For the text-containing cell, return its midpoint in [X, Y] coordinate format. 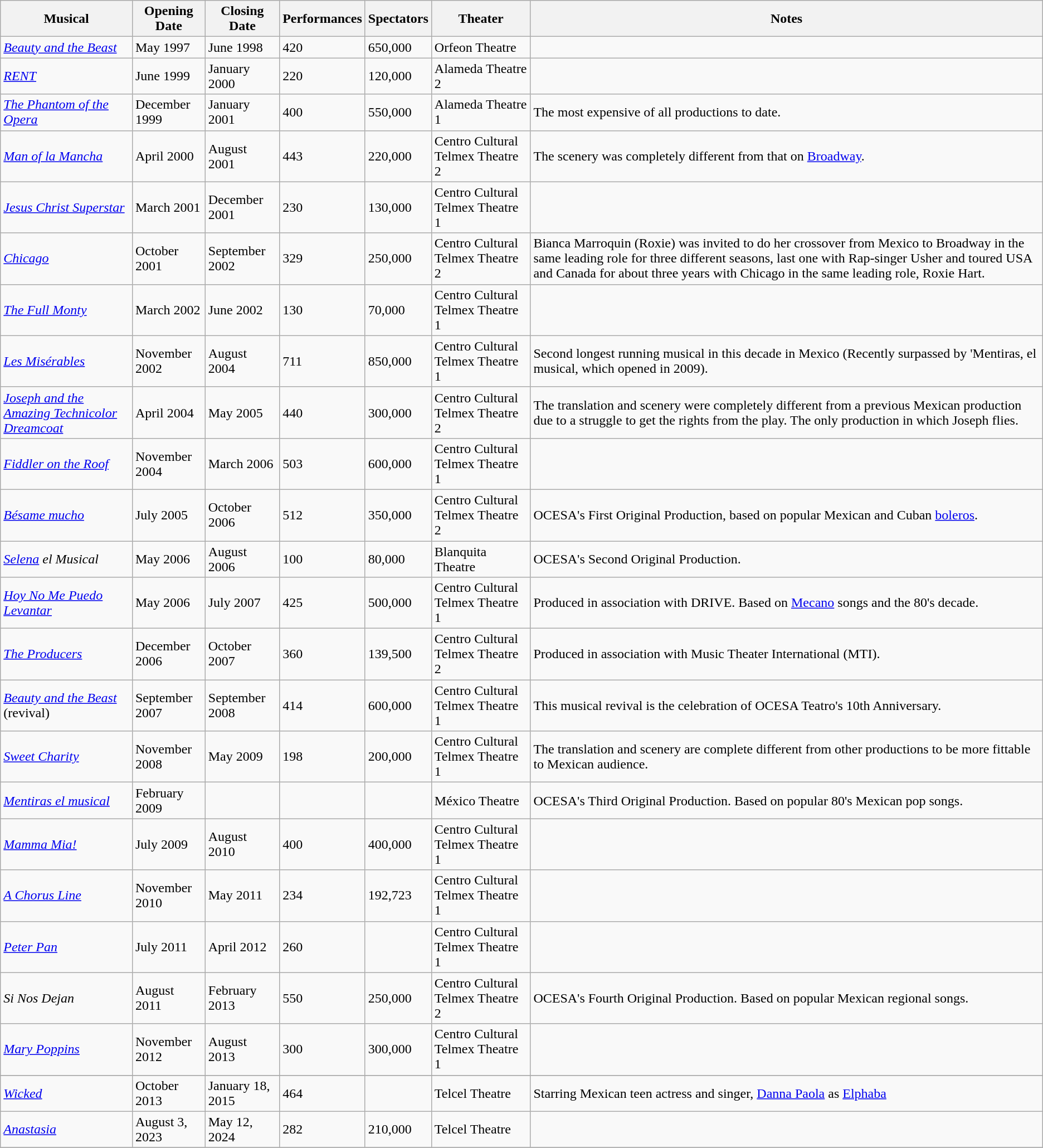
May 2011 [242, 896]
850,000 [398, 361]
May 12, 2024 [242, 1129]
440 [323, 412]
October 2007 [242, 654]
July 2011 [168, 947]
OCESA's Second Original Production. [787, 558]
A Chorus Line [67, 896]
Mentiras el musical [67, 800]
220 [323, 76]
443 [323, 156]
Mamma Mia! [67, 844]
Sweet Charity [67, 757]
The Producers [67, 654]
234 [323, 896]
360 [323, 654]
July 2009 [168, 844]
April 2004 [168, 412]
414 [323, 706]
420 [323, 47]
March 2001 [168, 207]
400,000 [398, 844]
This musical revival is the celebration of OCESA Teatro's 10th Anniversary. [787, 706]
July 2005 [168, 515]
October 2001 [168, 259]
The scenery was completely different from that on Broadway. [787, 156]
August 2011 [168, 998]
300 [323, 1049]
December 2001 [242, 207]
December 2006 [168, 654]
August 2001 [242, 156]
Selena el Musical [67, 558]
February 2013 [242, 998]
Alameda Theatre 2 [481, 76]
500,000 [398, 603]
Alameda Theatre 1 [481, 113]
Closing Date [242, 19]
198 [323, 757]
November 2008 [168, 757]
Beauty and the Beast [67, 47]
March 2002 [168, 310]
OCESA's Third Original Production. Based on popular 80's Mexican pop songs. [787, 800]
June 1998 [242, 47]
December 1999 [168, 113]
June 1999 [168, 76]
April 2000 [168, 156]
100 [323, 558]
425 [323, 603]
230 [323, 207]
August 2004 [242, 361]
Les Misérables [67, 361]
RENT [67, 76]
Notes [787, 19]
The Phantom of the Opera [67, 113]
Theater [481, 19]
November 2002 [168, 361]
Spectators [398, 19]
November 2012 [168, 1049]
503 [323, 464]
Opening Date [168, 19]
May 2005 [242, 412]
The Full Monty [67, 310]
130,000 [398, 207]
The most expensive of all productions to date. [787, 113]
OCESA's Fourth Original Production. Based on popular Mexican regional songs. [787, 998]
Produced in association with Music Theater International (MTI). [787, 654]
711 [323, 361]
650,000 [398, 47]
Anastasia [67, 1129]
The translation and scenery are complete different from other productions to be more fittable to Mexican audience. [787, 757]
Man of la Mancha [67, 156]
April 2012 [242, 947]
Wicked [67, 1093]
Performances [323, 19]
October2013 [168, 1093]
Hoy No Me Puedo Levantar [67, 603]
August 3, 2023 [168, 1129]
Musical [67, 19]
November 2004 [168, 464]
120,000 [398, 76]
210,000 [398, 1129]
September 2007 [168, 706]
200,000 [398, 757]
Produced in association with DRIVE. Based on Mecano songs and the 80's decade. [787, 603]
Fiddler on the Roof [67, 464]
January 2000 [242, 76]
550,000 [398, 113]
Starring Mexican teen actress and singer, Danna Paola as Elphaba [787, 1093]
282 [323, 1129]
México Theatre [481, 800]
OCESA's First Original Production, based on popular Mexican and Cuban boleros. [787, 515]
Mary Poppins [67, 1049]
Jesus Christ Superstar [67, 207]
70,000 [398, 310]
Beauty and the Beast (revival) [67, 706]
July 2007 [242, 603]
August2013 [242, 1049]
Joseph and the Amazing Technicolor Dreamcoat [67, 412]
512 [323, 515]
May 2009 [242, 757]
November 2010 [168, 896]
Si Nos Dejan [67, 998]
Bésame mucho [67, 515]
June 2002 [242, 310]
139,500 [398, 654]
October 2006 [242, 515]
130 [323, 310]
220,000 [398, 156]
260 [323, 947]
350,000 [398, 515]
329 [323, 259]
January 2001 [242, 113]
August 2006 [242, 558]
80,000 [398, 558]
Orfeon Theatre [481, 47]
192,723 [398, 896]
February 2009 [168, 800]
March 2006 [242, 464]
August 2010 [242, 844]
September 2002 [242, 259]
January 18, 2015 [242, 1093]
Chicago [67, 259]
Peter Pan [67, 947]
September 2008 [242, 706]
May 1997 [168, 47]
550 [323, 998]
464 [323, 1093]
Second longest running musical in this decade in Mexico (Recently surpassed by 'Mentiras, el musical, which opened in 2009). [787, 361]
Blanquita Theatre [481, 558]
